For the text-containing cell, return its midpoint in (x, y) coordinate format. 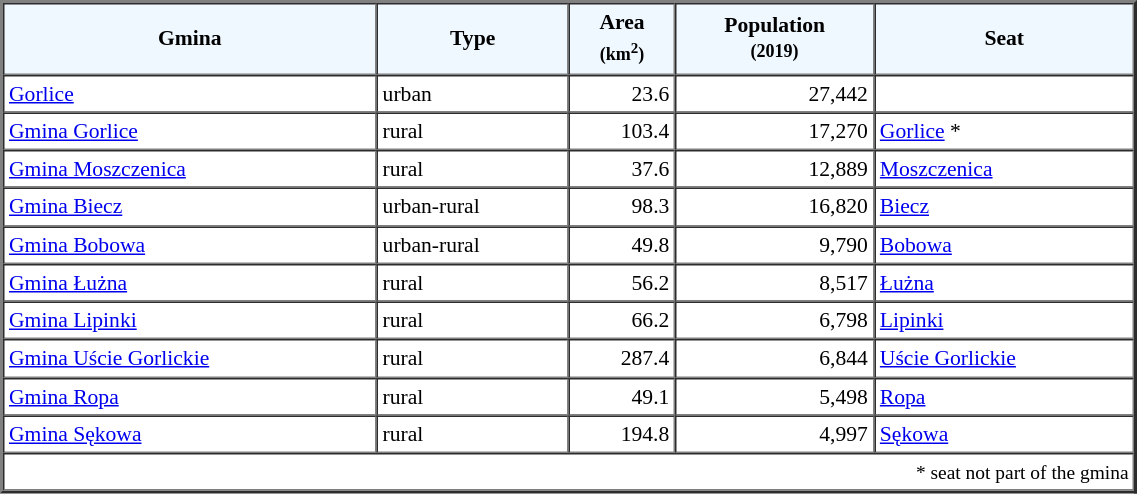
49.8 (622, 245)
Lipinki (1004, 321)
Moszczenica (1004, 169)
98.3 (622, 207)
* seat not part of the gmina (569, 472)
Gmina Uście Gorlickie (190, 359)
103.4 (622, 131)
5,498 (774, 396)
Gmina Moszczenica (190, 169)
287.4 (622, 359)
4,997 (774, 434)
Łużna (1004, 283)
6,844 (774, 359)
12,889 (774, 169)
6,798 (774, 321)
Gmina Łużna (190, 283)
27,442 (774, 93)
Type (473, 38)
Sękowa (1004, 434)
Gmina Biecz (190, 207)
Gmina Gorlice (190, 131)
37.6 (622, 169)
Gorlice (190, 93)
urban (473, 93)
Bobowa (1004, 245)
Population(2019) (774, 38)
Gmina Bobowa (190, 245)
23.6 (622, 93)
Gmina Sękowa (190, 434)
Gmina (190, 38)
Uście Gorlickie (1004, 359)
56.2 (622, 283)
9,790 (774, 245)
Biecz (1004, 207)
Seat (1004, 38)
Gmina Ropa (190, 396)
17,270 (774, 131)
194.8 (622, 434)
49.1 (622, 396)
66.2 (622, 321)
Area(km2) (622, 38)
8,517 (774, 283)
Ropa (1004, 396)
Gorlice * (1004, 131)
16,820 (774, 207)
Gmina Lipinki (190, 321)
